Return the [X, Y] coordinate for the center point of the cell that contains the specified text.  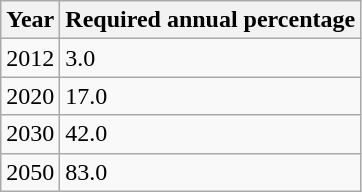
2050 [30, 172]
Required annual percentage [210, 20]
42.0 [210, 134]
3.0 [210, 58]
2012 [30, 58]
2020 [30, 96]
83.0 [210, 172]
17.0 [210, 96]
Year [30, 20]
2030 [30, 134]
